Determine the (X, Y) coordinate at the center of the cell enclosing the given text.  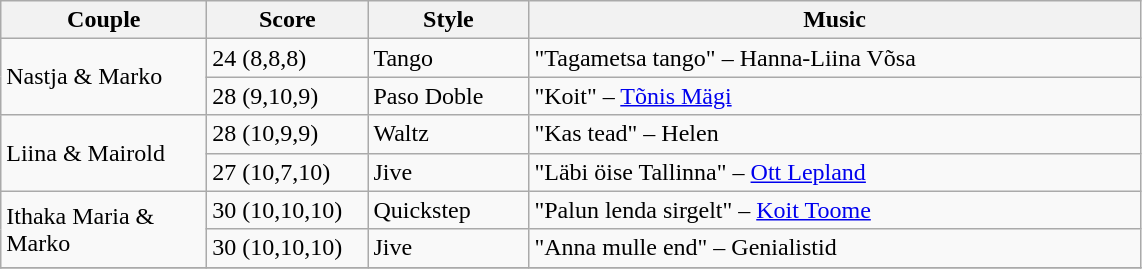
Couple (104, 20)
Style (448, 20)
"Läbi öise Tallinna" – Ott Lepland (834, 172)
"Palun lenda sirgelt" – Koit Toome (834, 210)
27 (10,7,10) (288, 172)
Quickstep (448, 210)
"Anna mulle end" – Genialistid (834, 248)
Waltz (448, 134)
24 (8,8,8) (288, 58)
Score (288, 20)
Ithaka Maria & Marko (104, 229)
Paso Doble (448, 96)
Nastja & Marko (104, 77)
Liina & Mairold (104, 153)
Tango (448, 58)
"Kas tead" – Helen (834, 134)
Music (834, 20)
"Koit" – Tõnis Mägi (834, 96)
"Tagametsa tango" – Hanna-Liina Võsa (834, 58)
28 (9,10,9) (288, 96)
28 (10,9,9) (288, 134)
